Pinpoint the cell where the given text exists, returning its [X, Y] midpoint coordinate. 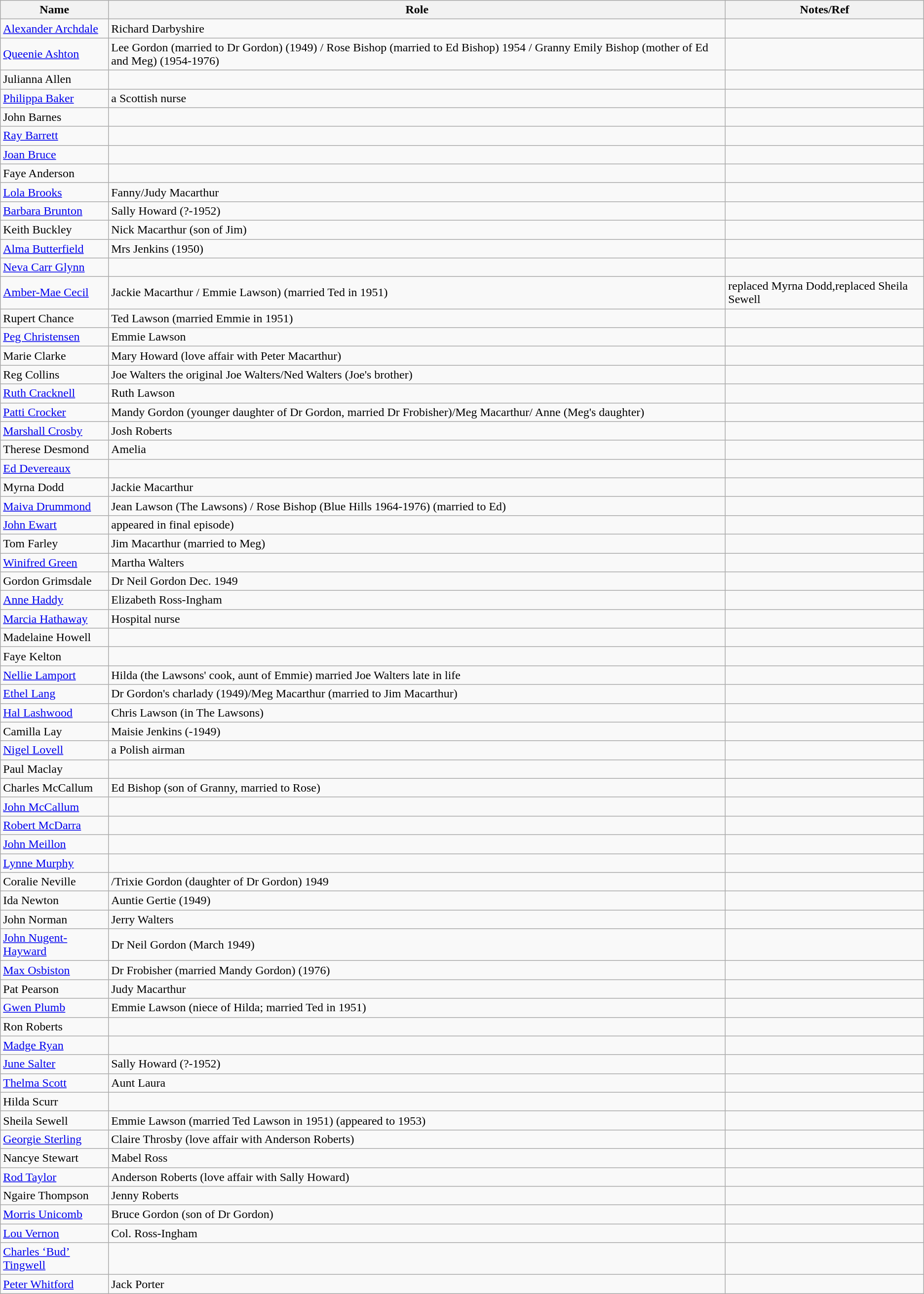
Ruth Cracknell [54, 393]
Neva Carr Glynn [54, 267]
appeared in final episode) [417, 525]
Patti Crocker [54, 412]
Anderson Roberts (love affair with Sally Howard) [417, 1177]
Morris Unicomb [54, 1215]
Ray Barrett [54, 136]
Reg Collins [54, 375]
Lola Brooks [54, 192]
Joan Bruce [54, 154]
Jerry Walters [417, 919]
Elizabeth Ross-Ingham [417, 600]
Auntie Gertie (1949) [417, 901]
Lee Gordon (married to Dr Gordon) (1949) / Rose Bishop (married to Ed Bishop) 1954 / Granny Emily Bishop (mother of Ed and Meg) (1954-1976) [417, 54]
John Ewart [54, 525]
Ngaire Thompson [54, 1196]
Sheila Sewell [54, 1120]
a Scottish nurse [417, 98]
Emmie Lawson (married Ted Lawson in 1951) (appeared to 1953) [417, 1120]
June Salter [54, 1064]
Chris Lawson (in The Lawsons) [417, 713]
John Meillon [54, 844]
Gordon Grimsdale [54, 581]
Nick Macarthur (son of Jim) [417, 229]
Emmie Lawson [417, 337]
Judy Macarthur [417, 989]
Rod Taylor [54, 1177]
Max Osbiston [54, 970]
Alexander Archdale [54, 29]
Mary Howard (love affair with Peter Macarthur) [417, 356]
/Trixie Gordon (daughter of Dr Gordon) 1949 [417, 882]
Alma Butterfield [54, 248]
a Polish airman [417, 750]
Amelia [417, 450]
Maisie Jenkins (-1949) [417, 731]
John Norman [54, 919]
Aunt Laura [417, 1083]
Role [417, 10]
Josh Roberts [417, 431]
Hospital nurse [417, 619]
Madelaine Howell [54, 638]
Gwen Plumb [54, 1008]
Jack Porter [417, 1284]
replaced Myrna Dodd,replaced Sheila Sewell [824, 293]
Mrs Jenkins (1950) [417, 248]
Philippa Baker [54, 98]
Barbara Brunton [54, 211]
Ethel Lang [54, 694]
Winifred Green [54, 562]
Robert McDarra [54, 825]
Dr Neil Gordon Dec. 1949 [417, 581]
Ed Devereaux [54, 468]
Marshall Crosby [54, 431]
Hal Lashwood [54, 713]
Dr Neil Gordon (March 1949) [417, 945]
Fanny/Judy Macarthur [417, 192]
Keith Buckley [54, 229]
Col. Ross-Ingham [417, 1233]
Nigel Lovell [54, 750]
Amber-Mae Cecil [54, 293]
Emmie Lawson (niece of Hilda; married Ted in 1951) [417, 1008]
John McCallum [54, 806]
Jackie Macarthur / Emmie Lawson) (married Ted in 1951) [417, 293]
Thelma Scott [54, 1083]
Dr Frobisher (married Mandy Gordon) (1976) [417, 970]
Jenny Roberts [417, 1196]
Richard Darbyshire [417, 29]
John Nugent-Hayward [54, 945]
Queenie Ashton [54, 54]
Nancye Stewart [54, 1158]
Anne Haddy [54, 600]
Georgie Sterling [54, 1139]
Mandy Gordon (younger daughter of Dr Gordon, married Dr Frobisher)/Meg Macarthur/ Anne (Meg's daughter) [417, 412]
Peg Christensen [54, 337]
Camilla Lay [54, 731]
Ron Roberts [54, 1027]
Notes/Ref [824, 10]
Faye Kelton [54, 656]
Maiva Drummond [54, 506]
Lynne Murphy [54, 863]
Therese Desmond [54, 450]
Paul Maclay [54, 769]
Myrna Dodd [54, 487]
Peter Whitford [54, 1284]
Faye Anderson [54, 173]
Charles ‘Bud’ Tingwell [54, 1258]
Claire Throsby (love affair with Anderson Roberts) [417, 1139]
Jackie Macarthur [417, 487]
Marcia Hathaway [54, 619]
Marie Clarke [54, 356]
Dr Gordon's charlady (1949)/Meg Macarthur (married to Jim Macarthur) [417, 694]
Charles McCallum [54, 788]
John Barnes [54, 117]
Ed Bishop (son of Granny, married to Rose) [417, 788]
Madge Ryan [54, 1045]
Pat Pearson [54, 989]
Name [54, 10]
Tom Farley [54, 543]
Ted Lawson (married Emmie in 1951) [417, 318]
Mabel Ross [417, 1158]
Hilda Scurr [54, 1102]
Martha Walters [417, 562]
Ruth Lawson [417, 393]
Julianna Allen [54, 79]
Hilda (the Lawsons' cook, aunt of Emmie) married Joe Walters late in life [417, 675]
Rupert Chance [54, 318]
Joe Walters the original Joe Walters/Ned Walters (Joe's brother) [417, 375]
Jim Macarthur (married to Meg) [417, 543]
Nellie Lamport [54, 675]
Coralie Neville [54, 882]
Bruce Gordon (son of Dr Gordon) [417, 1215]
Ida Newton [54, 901]
Jean Lawson (The Lawsons) / Rose Bishop (Blue Hills 1964-1976) (married to Ed) [417, 506]
Lou Vernon [54, 1233]
